Find where the given text appears and provide that cell's center as [X, Y] coordinate. 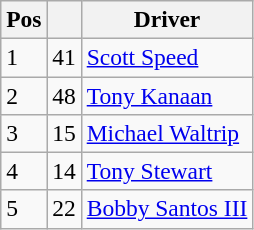
Tony Stewart [167, 171]
14 [64, 171]
Scott Speed [167, 57]
22 [64, 209]
Tony Kanaan [167, 95]
Pos [24, 19]
15 [64, 133]
48 [64, 95]
Michael Waltrip [167, 133]
1 [24, 57]
2 [24, 95]
5 [24, 209]
Driver [167, 19]
4 [24, 171]
41 [64, 57]
Bobby Santos III [167, 209]
3 [24, 133]
